Provide the (x, y) coordinate of the cell's center where the given text is located.  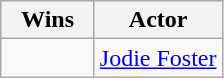
Actor (158, 20)
Wins (48, 20)
Jodie Foster (158, 58)
